Return [X, Y] of the center of cell containing provided text 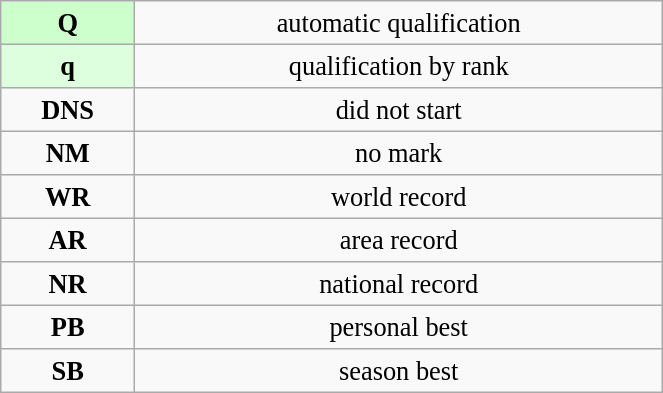
automatic qualification [399, 22]
AR [68, 240]
NR [68, 284]
q [68, 66]
world record [399, 197]
PB [68, 327]
did not start [399, 109]
NM [68, 153]
no mark [399, 153]
area record [399, 240]
WR [68, 197]
national record [399, 284]
qualification by rank [399, 66]
DNS [68, 109]
personal best [399, 327]
season best [399, 371]
Q [68, 22]
SB [68, 371]
